Identify which cell holds the provided text, then report its [X, Y] central coordinate. 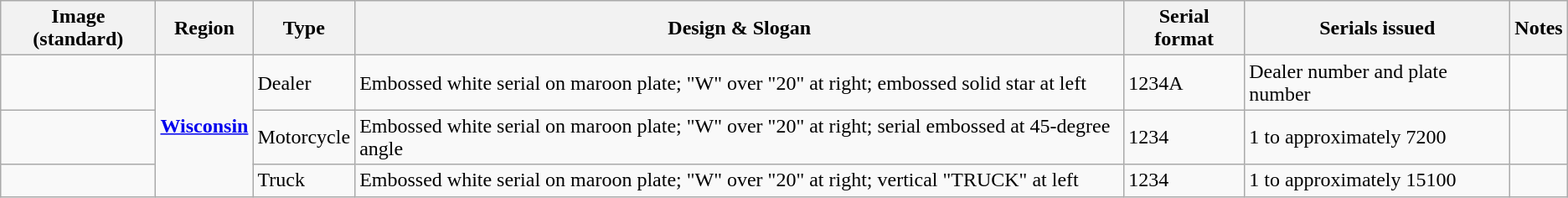
1 to approximately 7200 [1377, 138]
Design & Slogan [740, 29]
Type [304, 29]
Notes [1539, 29]
Embossed white serial on maroon plate; "W" over "20" at right; vertical "TRUCK" at left [740, 180]
Dealer number and plate number [1377, 82]
Serial format [1184, 29]
Embossed white serial on maroon plate; "W" over "20" at right; embossed solid star at left [740, 82]
Truck [304, 180]
Motorcycle [304, 138]
Region [204, 29]
Dealer [304, 82]
1 to approximately 15100 [1377, 180]
1234A [1184, 82]
Wisconsin [204, 126]
Embossed white serial on maroon plate; "W" over "20" at right; serial embossed at 45-degree angle [740, 138]
Serials issued [1377, 29]
Image (standard) [79, 29]
